Locate the cell with the specified text and output its [X, Y] center coordinate. 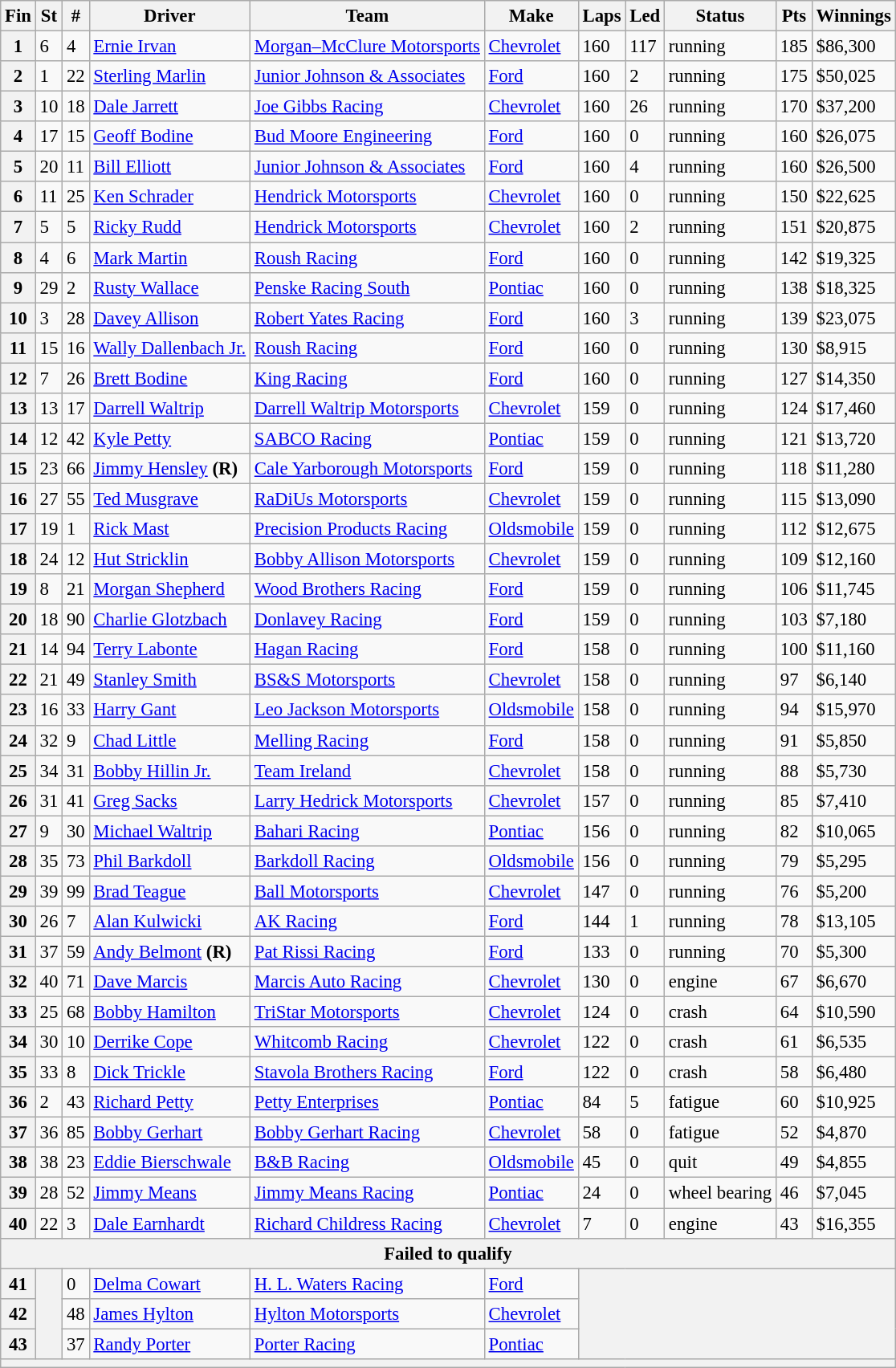
Barkdoll Racing [367, 861]
Bobby Hillin Jr. [169, 771]
106 [793, 589]
Donlavey Racing [367, 620]
117 [646, 47]
Dale Jarrett [169, 107]
$4,855 [853, 1163]
Brad Teague [169, 891]
68 [75, 1012]
Bahari Racing [367, 831]
61 [793, 1042]
185 [793, 47]
Ted Musgrave [169, 499]
$11,160 [853, 649]
$7,410 [853, 800]
Terry Labonte [169, 649]
Cale Yarborough Motorsports [367, 469]
$13,090 [853, 499]
139 [793, 318]
Jimmy Hensley (R) [169, 469]
147 [602, 891]
109 [793, 560]
$11,280 [853, 469]
quit [719, 1163]
$13,105 [853, 922]
Winnings [853, 16]
Team Ireland [367, 771]
66 [75, 469]
Wally Dallenbach Jr. [169, 348]
$86,300 [853, 47]
Ken Schrader [169, 197]
144 [602, 922]
Bobby Gerhart [169, 1133]
Dale Earnhardt [169, 1223]
Melling Racing [367, 740]
Robert Yates Racing [367, 318]
$5,300 [853, 951]
90 [75, 620]
$23,075 [853, 318]
151 [793, 227]
157 [602, 800]
142 [793, 258]
Dave Marcis [169, 982]
115 [793, 499]
BS&S Motorsports [367, 680]
St [48, 16]
46 [793, 1193]
Bobby Gerhart Racing [367, 1133]
71 [75, 982]
Eddie Bierschwale [169, 1163]
Failed to qualify [448, 1253]
Mark Martin [169, 258]
$26,500 [853, 167]
97 [793, 680]
Pts [793, 16]
$26,075 [853, 136]
Morgan–McClure Motorsports [367, 47]
Led [646, 16]
$14,350 [853, 378]
79 [793, 861]
Stanley Smith [169, 680]
King Racing [367, 378]
$6,670 [853, 982]
Jimmy Means Racing [367, 1193]
Derrike Cope [169, 1042]
Jimmy Means [169, 1193]
$22,625 [853, 197]
Hylton Motorsports [367, 1313]
127 [793, 378]
Precision Products Racing [367, 529]
67 [793, 982]
$8,915 [853, 348]
$5,850 [853, 740]
138 [793, 287]
Petty Enterprises [367, 1102]
Davey Allison [169, 318]
H. L. Waters Racing [367, 1284]
Darrell Waltrip [169, 409]
91 [793, 740]
$12,160 [853, 560]
$6,480 [853, 1073]
wheel bearing [719, 1193]
Bud Moore Engineering [367, 136]
Larry Hedrick Motorsports [367, 800]
60 [793, 1102]
45 [602, 1163]
78 [793, 922]
Darrell Waltrip Motorsports [367, 409]
88 [793, 771]
Greg Sacks [169, 800]
$6,535 [853, 1042]
118 [793, 469]
Ball Motorsports [367, 891]
100 [793, 649]
133 [602, 951]
103 [793, 620]
TriStar Motorsports [367, 1012]
Pat Rissi Racing [367, 951]
Brett Bodine [169, 378]
James Hylton [169, 1313]
$17,460 [853, 409]
Ernie Irvan [169, 47]
$10,590 [853, 1012]
Kyle Petty [169, 438]
99 [75, 891]
B&B Racing [367, 1163]
SABCO Racing [367, 438]
Bobby Allison Motorsports [367, 560]
170 [793, 107]
Michael Waltrip [169, 831]
Alan Kulwicki [169, 922]
Marcis Auto Racing [367, 982]
Laps [602, 16]
Bobby Hamilton [169, 1012]
55 [75, 499]
$5,295 [853, 861]
$37,200 [853, 107]
48 [75, 1313]
84 [602, 1102]
Chad Little [169, 740]
Hagan Racing [367, 649]
$11,745 [853, 589]
Status [719, 16]
Harry Gant [169, 710]
$5,730 [853, 771]
# [75, 16]
76 [793, 891]
Phil Barkdoll [169, 861]
70 [793, 951]
$5,200 [853, 891]
73 [75, 861]
$6,140 [853, 680]
$20,875 [853, 227]
$7,045 [853, 1193]
175 [793, 76]
$10,925 [853, 1102]
Joe Gibbs Racing [367, 107]
Bill Elliott [169, 167]
64 [793, 1012]
$10,065 [853, 831]
Penske Racing South [367, 287]
Stavola Brothers Racing [367, 1073]
$4,870 [853, 1133]
Geoff Bodine [169, 136]
Dick Trickle [169, 1073]
Fin [18, 16]
121 [793, 438]
$18,325 [853, 287]
RaDiUs Motorsports [367, 499]
$15,970 [853, 710]
Make [531, 16]
$13,720 [853, 438]
Driver [169, 16]
Charlie Glotzbach [169, 620]
82 [793, 831]
Porter Racing [367, 1344]
$12,675 [853, 529]
150 [793, 197]
Delma Cowart [169, 1284]
$50,025 [853, 76]
59 [75, 951]
$19,325 [853, 258]
$16,355 [853, 1223]
Richard Petty [169, 1102]
Ricky Rudd [169, 227]
112 [793, 529]
Whitcomb Racing [367, 1042]
Morgan Shepherd [169, 589]
Richard Childress Racing [367, 1223]
Sterling Marlin [169, 76]
Leo Jackson Motorsports [367, 710]
Rick Mast [169, 529]
Rusty Wallace [169, 287]
Wood Brothers Racing [367, 589]
Team [367, 16]
$7,180 [853, 620]
AK Racing [367, 922]
Randy Porter [169, 1344]
Hut Stricklin [169, 560]
Andy Belmont (R) [169, 951]
